Find where the given text appears and provide that cell's center as (x, y) coordinate. 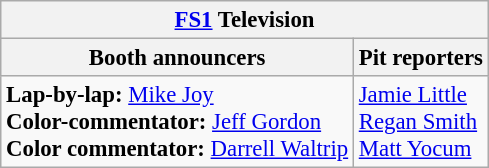
Jamie LittleRegan SmithMatt Yocum (420, 122)
Booth announcers (178, 58)
Lap-by-lap: Mike Joy Color-commentator: Jeff Gordon Color commentator: Darrell Waltrip (178, 122)
Pit reporters (420, 58)
FS1 Television (245, 20)
